Scan for the cell matching the given text and deliver its [X, Y] coordinate at center. 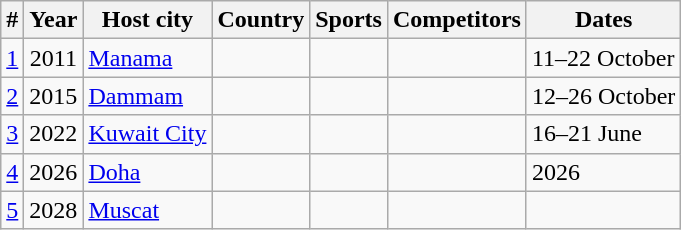
2028 [54, 210]
Sports [349, 20]
3 [12, 134]
2 [12, 96]
2011 [54, 58]
2015 [54, 96]
Host city [148, 20]
12–26 October [603, 96]
Country [261, 20]
11–22 October [603, 58]
Manama [148, 58]
Doha [148, 172]
Dammam [148, 96]
Kuwait City [148, 134]
5 [12, 210]
2022 [54, 134]
Year [54, 20]
# [12, 20]
Competitors [456, 20]
Muscat [148, 210]
1 [12, 58]
Dates [603, 20]
4 [12, 172]
16–21 June [603, 134]
